From the cell containing the given text, extract its center point as (x, y) coordinate. 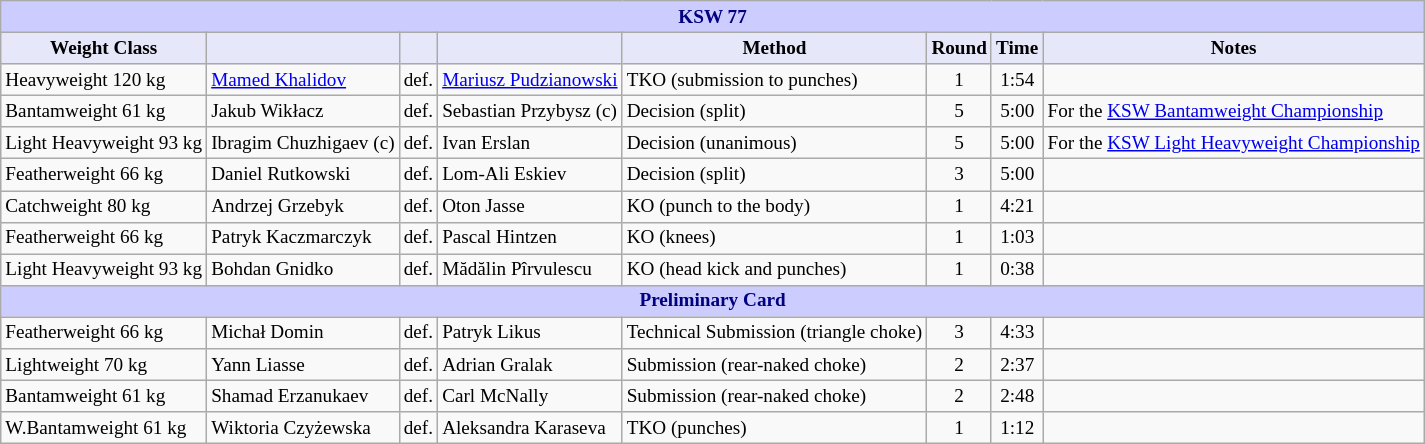
KO (punch to the body) (774, 206)
Decision (unanimous) (774, 143)
KSW 77 (713, 17)
Oton Jasse (530, 206)
Daniel Rutkowski (303, 175)
TKO (submission to punches) (774, 80)
4:33 (1016, 333)
Lightweight 70 kg (104, 365)
For the KSW Bantamweight Championship (1234, 111)
Method (774, 48)
Yann Liasse (303, 365)
2:37 (1016, 365)
KO (knees) (774, 238)
Ivan Erslan (530, 143)
Technical Submission (triangle choke) (774, 333)
Time (1016, 48)
Mamed Khalidov (303, 80)
Mădălin Pîrvulescu (530, 270)
For the KSW Light Heavyweight Championship (1234, 143)
Notes (1234, 48)
TKO (punches) (774, 428)
Patryk Kaczmarczyk (303, 238)
KO (head kick and punches) (774, 270)
Aleksandra Karaseva (530, 428)
Weight Class (104, 48)
Lom-Ali Eskiev (530, 175)
Shamad Erzanukaev (303, 396)
Bohdan Gnidko (303, 270)
Patryk Likus (530, 333)
Adrian Gralak (530, 365)
Round (960, 48)
Wiktoria Czyżewska (303, 428)
Andrzej Grzebyk (303, 206)
Preliminary Card (713, 301)
0:38 (1016, 270)
Pascal Hintzen (530, 238)
1:12 (1016, 428)
W.Bantamweight 61 kg (104, 428)
Catchweight 80 kg (104, 206)
1:03 (1016, 238)
Jakub Wikłacz (303, 111)
Ibragim Chuzhigaev (c) (303, 143)
Michał Domin (303, 333)
1:54 (1016, 80)
Heavyweight 120 kg (104, 80)
2:48 (1016, 396)
Carl McNally (530, 396)
Sebastian Przybysz (c) (530, 111)
Mariusz Pudzianowski (530, 80)
4:21 (1016, 206)
